Capture the cell that displays the provided text and extract its [X, Y] central coordinate. 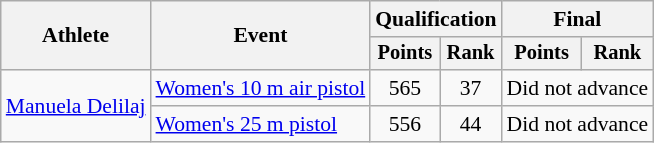
556 [404, 124]
Athlete [76, 36]
Women's 25 m pistol [261, 124]
Women's 10 m air pistol [261, 88]
37 [471, 88]
44 [471, 124]
Manuela Delilaj [76, 106]
Qualification [436, 19]
Final [578, 19]
Event [261, 36]
565 [404, 88]
